Output the (X, Y) coordinate of the center of the cell containing the given text.  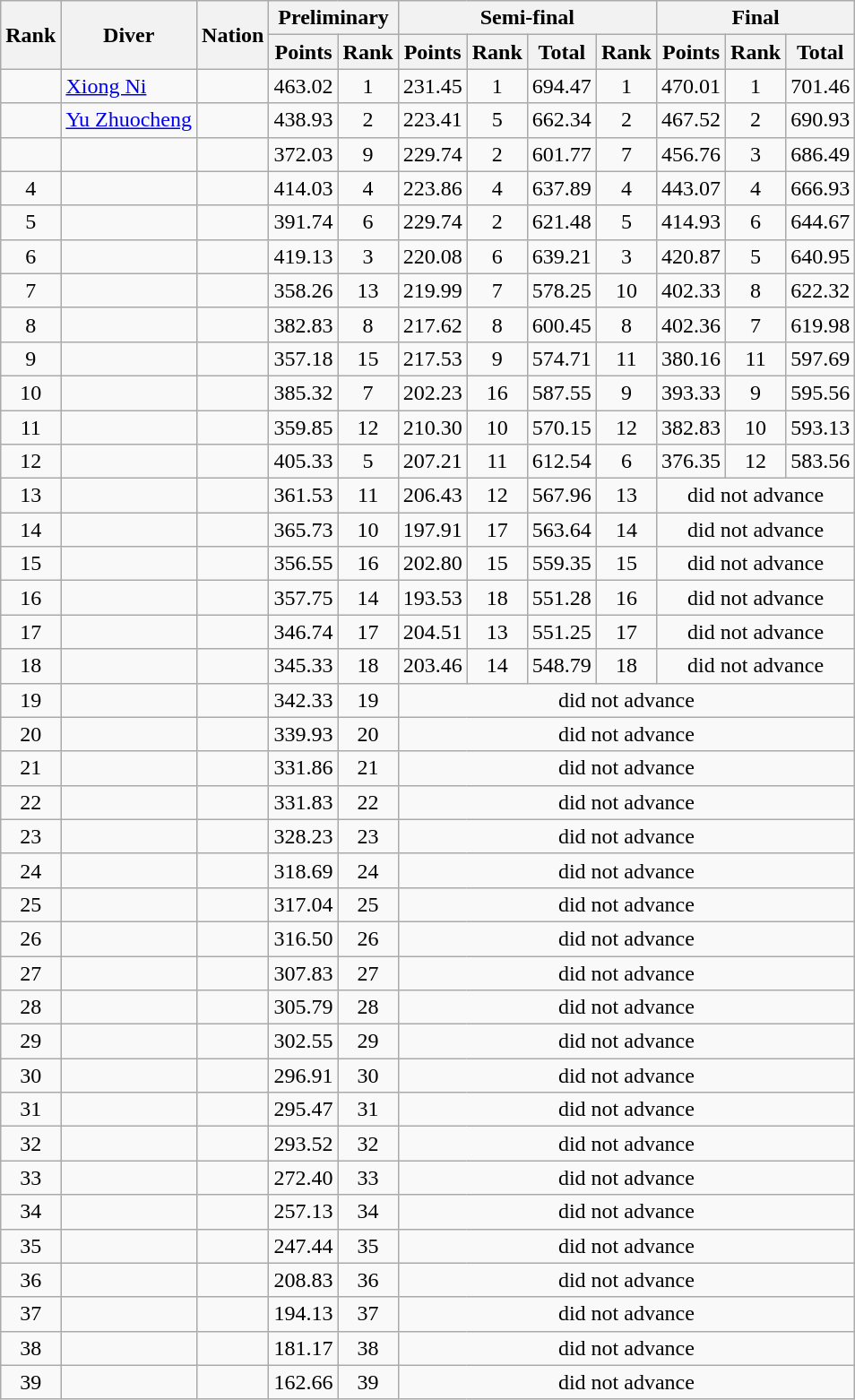
331.86 (303, 768)
223.41 (432, 120)
414.03 (303, 188)
Yu Zhuocheng (129, 120)
302.55 (303, 1041)
339.93 (303, 734)
357.75 (303, 598)
217.53 (432, 359)
662.34 (561, 120)
443.07 (690, 188)
456.76 (690, 154)
405.33 (303, 462)
181.17 (303, 1348)
587.55 (561, 393)
202.23 (432, 393)
357.18 (303, 359)
Preliminary (333, 18)
402.36 (690, 324)
639.21 (561, 256)
203.46 (432, 666)
391.74 (303, 222)
621.48 (561, 222)
318.69 (303, 870)
637.89 (561, 188)
331.83 (303, 802)
622.32 (821, 290)
578.25 (561, 290)
Semi-final (527, 18)
601.77 (561, 154)
701.46 (821, 86)
595.56 (821, 393)
342.33 (303, 700)
295.47 (303, 1110)
385.32 (303, 393)
365.73 (303, 530)
293.52 (303, 1144)
223.86 (432, 188)
219.99 (432, 290)
597.69 (821, 359)
356.55 (303, 564)
197.91 (432, 530)
305.79 (303, 1007)
359.85 (303, 428)
162.66 (303, 1382)
593.13 (821, 428)
619.98 (821, 324)
296.91 (303, 1076)
193.53 (432, 598)
358.26 (303, 290)
467.52 (690, 120)
600.45 (561, 324)
419.13 (303, 256)
328.23 (303, 836)
194.13 (303, 1314)
414.93 (690, 222)
204.51 (432, 632)
346.74 (303, 632)
559.35 (561, 564)
438.93 (303, 120)
380.16 (690, 359)
257.13 (303, 1212)
272.40 (303, 1178)
694.47 (561, 86)
644.67 (821, 222)
247.44 (303, 1246)
220.08 (432, 256)
551.28 (561, 598)
208.83 (303, 1280)
316.50 (303, 938)
393.33 (690, 393)
Xiong Ni (129, 86)
463.02 (303, 86)
372.03 (303, 154)
583.56 (821, 462)
202.80 (432, 564)
574.71 (561, 359)
612.54 (561, 462)
217.62 (432, 324)
206.43 (432, 496)
570.15 (561, 428)
548.79 (561, 666)
Final (755, 18)
567.96 (561, 496)
666.93 (821, 188)
210.30 (432, 428)
307.83 (303, 972)
402.33 (690, 290)
376.35 (690, 462)
231.45 (432, 86)
207.21 (432, 462)
470.01 (690, 86)
563.64 (561, 530)
640.95 (821, 256)
317.04 (303, 904)
420.87 (690, 256)
Diver (129, 35)
690.93 (821, 120)
686.49 (821, 154)
Nation (233, 35)
345.33 (303, 666)
361.53 (303, 496)
551.25 (561, 632)
